Determine the (x, y) coordinate at the center of the cell enclosing the given text.  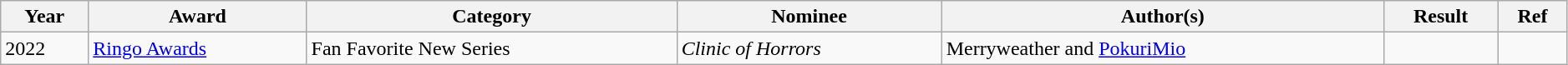
Result (1441, 17)
Year (45, 17)
Nominee (809, 17)
Ringo Awards (197, 48)
Author(s) (1163, 17)
Category (491, 17)
Merryweather and PokuriMio (1163, 48)
Ref (1533, 17)
Award (197, 17)
2022 (45, 48)
Clinic of Horrors (809, 48)
Fan Favorite New Series (491, 48)
